Locate the cell with the specified text and output its (X, Y) center coordinate. 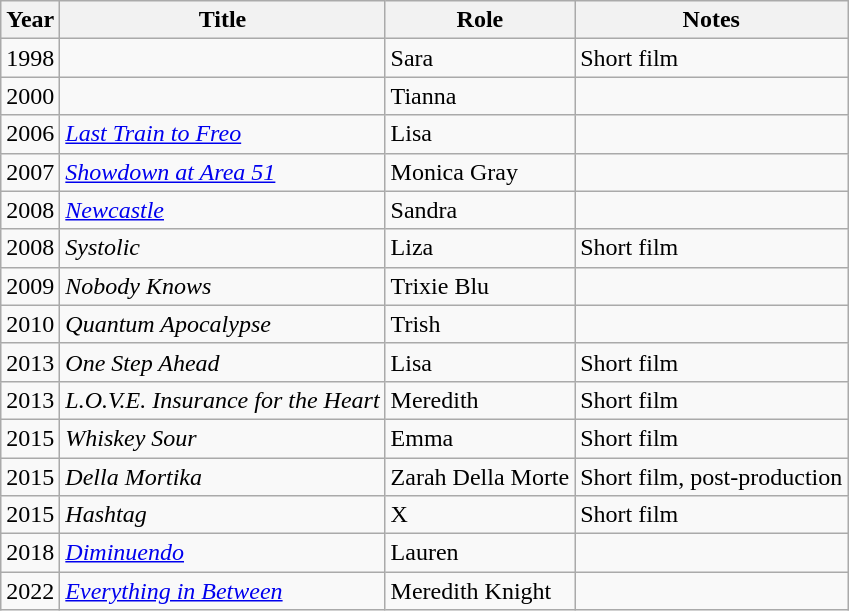
Everything in Between (222, 591)
Trish (480, 324)
Meredith (480, 400)
Notes (712, 20)
2006 (30, 134)
Della Mortika (222, 477)
Role (480, 20)
Trixie Blu (480, 286)
2000 (30, 96)
Diminuendo (222, 553)
Sara (480, 58)
2009 (30, 286)
2010 (30, 324)
Whiskey Sour (222, 438)
2007 (30, 172)
1998 (30, 58)
Nobody Knows (222, 286)
X (480, 515)
Lauren (480, 553)
Quantum Apocalypse (222, 324)
Monica Gray (480, 172)
2018 (30, 553)
Title (222, 20)
Tianna (480, 96)
L.O.V.E. Insurance for the Heart (222, 400)
Showdown at Area 51 (222, 172)
Year (30, 20)
Liza (480, 248)
Zarah Della Morte (480, 477)
Last Train to Freo (222, 134)
One Step Ahead (222, 362)
Systolic (222, 248)
Newcastle (222, 210)
Sandra (480, 210)
Short film, post-production (712, 477)
2022 (30, 591)
Meredith Knight (480, 591)
Emma (480, 438)
Hashtag (222, 515)
